Capture the cell that displays the provided text and extract its [x, y] central coordinate. 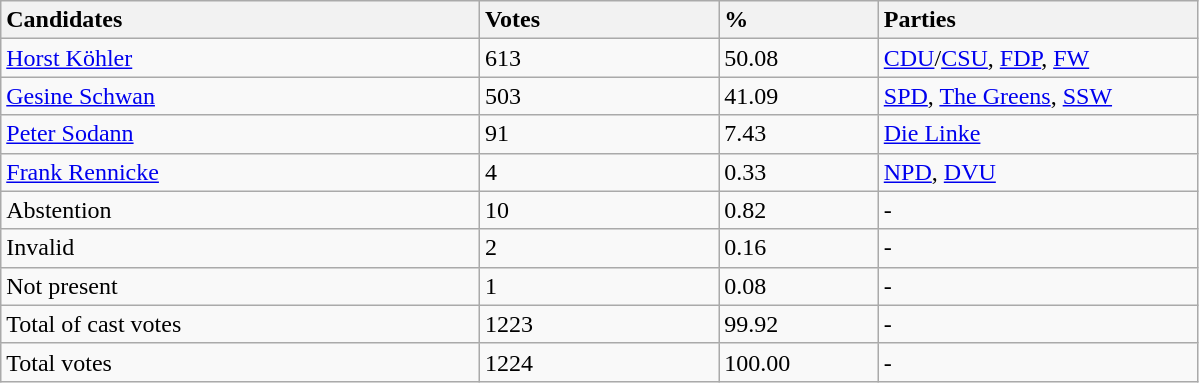
Abstention [240, 210]
CDU/CSU, FDP, FW [1038, 58]
91 [598, 134]
Gesine Schwan [240, 96]
10 [598, 210]
503 [598, 96]
100.00 [799, 362]
Total votes [240, 362]
SPD, The Greens, SSW [1038, 96]
1224 [598, 362]
4 [598, 172]
Votes [598, 20]
Invalid [240, 248]
7.43 [799, 134]
NPD, DVU [1038, 172]
Not present [240, 286]
Parties [1038, 20]
0.16 [799, 248]
Peter Sodann [240, 134]
2 [598, 248]
% [799, 20]
Frank Rennicke [240, 172]
Candidates [240, 20]
0.82 [799, 210]
Horst Köhler [240, 58]
0.33 [799, 172]
0.08 [799, 286]
613 [598, 58]
Total of cast votes [240, 324]
41.09 [799, 96]
Die Linke [1038, 134]
1 [598, 286]
99.92 [799, 324]
50.08 [799, 58]
1223 [598, 324]
